Return (X, Y) of the center of cell containing provided text 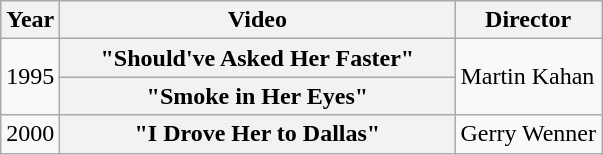
1995 (30, 77)
2000 (30, 134)
Martin Kahan (528, 77)
"Smoke in Her Eyes" (258, 96)
"I Drove Her to Dallas" (258, 134)
Director (528, 20)
Video (258, 20)
Gerry Wenner (528, 134)
Year (30, 20)
"Should've Asked Her Faster" (258, 58)
